Find where the given text appears and provide that cell's center as [X, Y] coordinate. 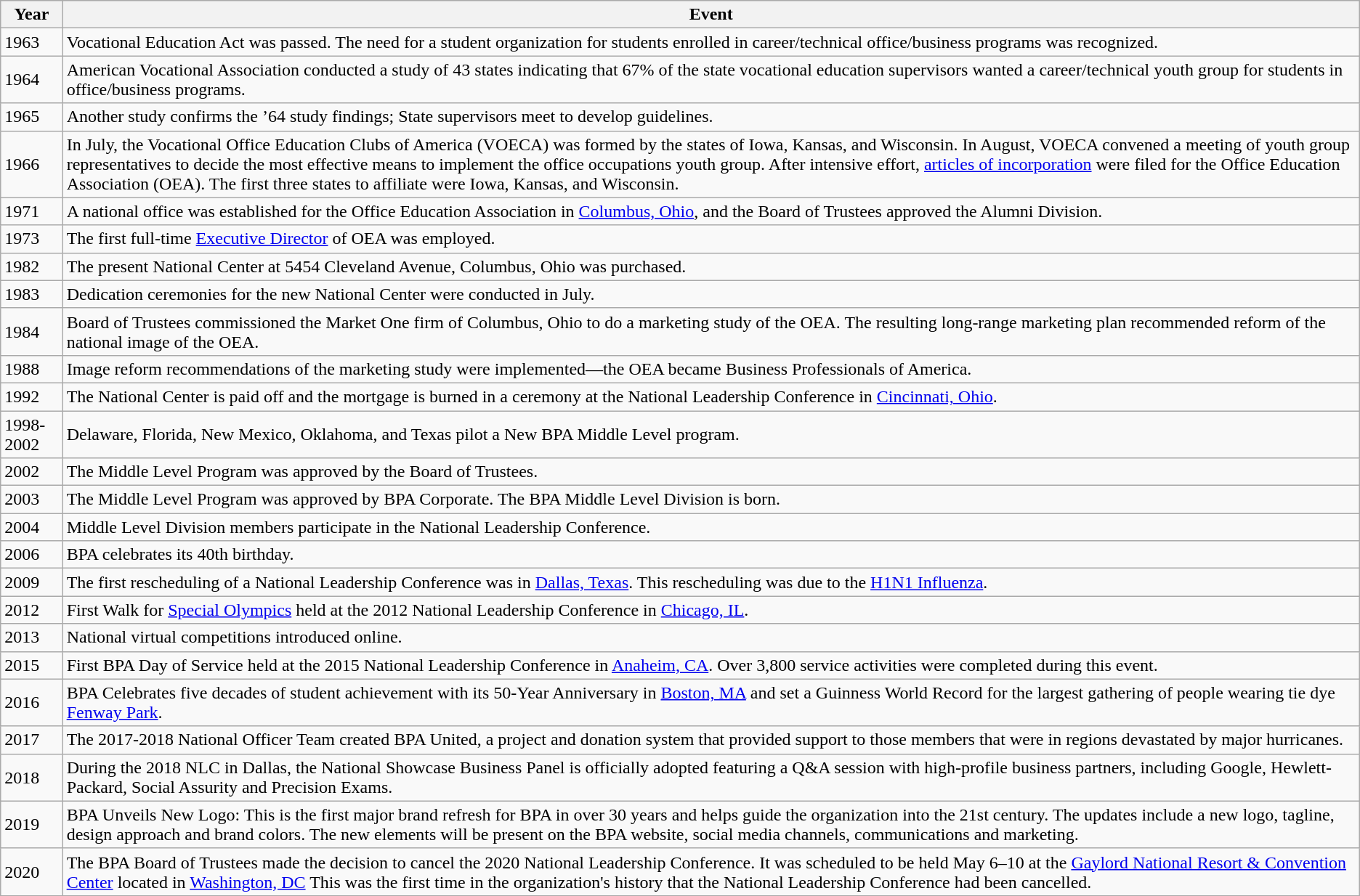
2013 [32, 638]
2006 [32, 555]
2020 [32, 871]
1983 [32, 294]
1988 [32, 369]
2004 [32, 527]
The first full-time Executive Director of OEA was employed. [711, 239]
National virtual competitions introduced online. [711, 638]
Middle Level Division members participate in the National Leadership Conference. [711, 527]
2002 [32, 472]
The Middle Level Program was approved by the Board of Trustees. [711, 472]
2003 [32, 500]
1992 [32, 396]
1964 [32, 80]
2019 [32, 825]
Event [711, 15]
Image reform recommendations of the marketing study were implemented—the OEA became Business Professionals of America. [711, 369]
Another study confirms the ’64 study findings; State supervisors meet to develop guidelines. [711, 117]
2017 [32, 740]
The Middle Level Program was approved by BPA Corporate. The BPA Middle Level Division is born. [711, 500]
1966 [32, 164]
1998-2002 [32, 434]
1965 [32, 117]
2009 [32, 582]
1963 [32, 42]
2012 [32, 610]
The present National Center at 5454 Cleveland Avenue, Columbus, Ohio was purchased. [711, 266]
1982 [32, 266]
The National Center is paid off and the mortgage is burned in a ceremony at the National Leadership Conference in Cincinnati, Ohio. [711, 396]
2018 [32, 777]
BPA celebrates its 40th birthday. [711, 555]
Dedication ceremonies for the new National Center were conducted in July. [711, 294]
1984 [32, 331]
First Walk for Special Olympics held at the 2012 National Leadership Conference in Chicago, IL. [711, 610]
2015 [32, 665]
1973 [32, 239]
A national office was established for the Office Education Association in Columbus, Ohio, and the Board of Trustees approved the Alumni Division. [711, 211]
Delaware, Florida, New Mexico, Oklahoma, and Texas pilot a New BPA Middle Level program. [711, 434]
The first rescheduling of a National Leadership Conference was in Dallas, Texas. This rescheduling was due to the H1N1 Influenza. [711, 582]
1971 [32, 211]
2016 [32, 703]
Year [32, 15]
